For the text-containing cell, return its midpoint in [X, Y] coordinate format. 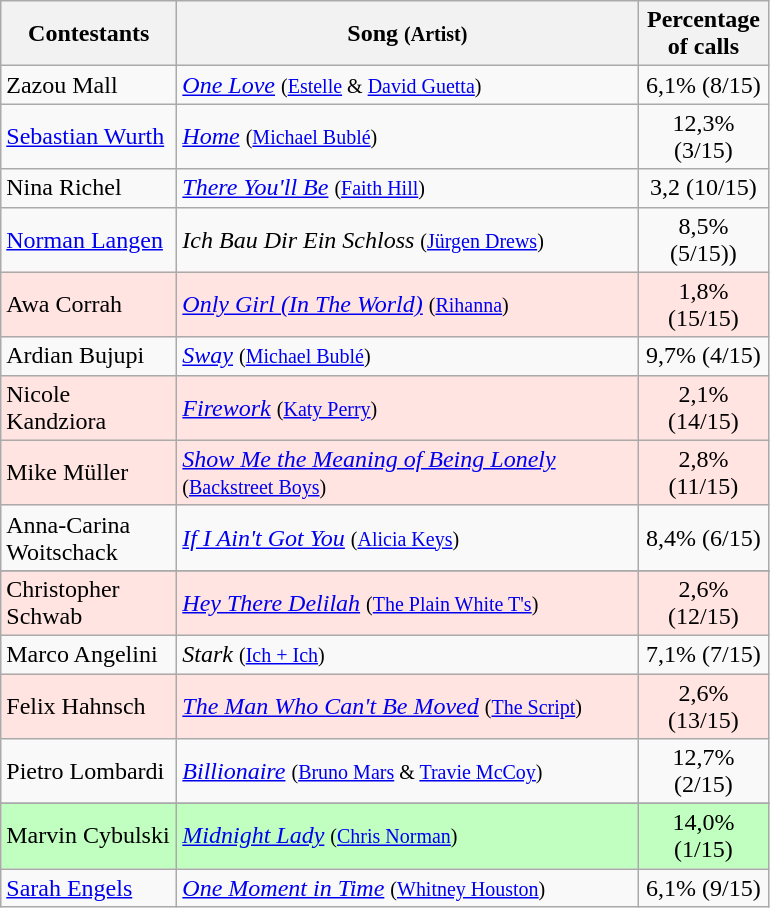
Home (Michael Bublé) [408, 136]
6,1% (9/15) [704, 888]
Zazou Mall [89, 85]
Sebastian Wurth [89, 136]
6,1% (8/15) [704, 85]
Anna-Carina Woitschack [89, 538]
Marco Angelini [89, 654]
The Man Who Can't Be Moved (The Script) [408, 706]
Norman Langen [89, 240]
Stark (Ich + Ich) [408, 654]
One Love (Estelle & David Guetta) [408, 85]
Awa Corrah [89, 304]
Billionaire (Bruno Mars & Travie McCoy) [408, 772]
Ardian Bujupi [89, 356]
Firework (Katy Perry) [408, 408]
8,4% (6/15) [704, 538]
12,3% (3/15) [704, 136]
Percentage of calls [704, 34]
2,1% (14/15) [704, 408]
Nina Richel [89, 188]
14,0% (1/15) [704, 836]
Sarah Engels [89, 888]
Song (Artist) [408, 34]
One Moment in Time (Whitney Houston) [408, 888]
Nicole Kandziora [89, 408]
Ich Bau Dir Ein Schloss (Jürgen Drews) [408, 240]
Only Girl (In The World) (Rihanna) [408, 304]
Contestants [89, 34]
3,2 (10/15) [704, 188]
2,6% (13/15) [704, 706]
Christopher Schwab [89, 602]
Show Me the Meaning of Being Lonely (Backstreet Boys) [408, 472]
If I Ain't Got You (Alicia Keys) [408, 538]
Hey There Delilah (The Plain White T's) [408, 602]
9,7% (4/15) [704, 356]
Pietro Lombardi [89, 772]
Marvin Cybulski [89, 836]
Midnight Lady (Chris Norman) [408, 836]
7,1% (7/15) [704, 654]
There You'll Be (Faith Hill) [408, 188]
2,8% (11/15) [704, 472]
2,6% (12/15) [704, 602]
12,7% (2/15) [704, 772]
Sway (Michael Bublé) [408, 356]
1,8% (15/15) [704, 304]
Felix Hahnsch [89, 706]
Mike Müller [89, 472]
8,5% (5/15)) [704, 240]
